Provide the [X, Y] coordinate of the cell's center where the given text is located.  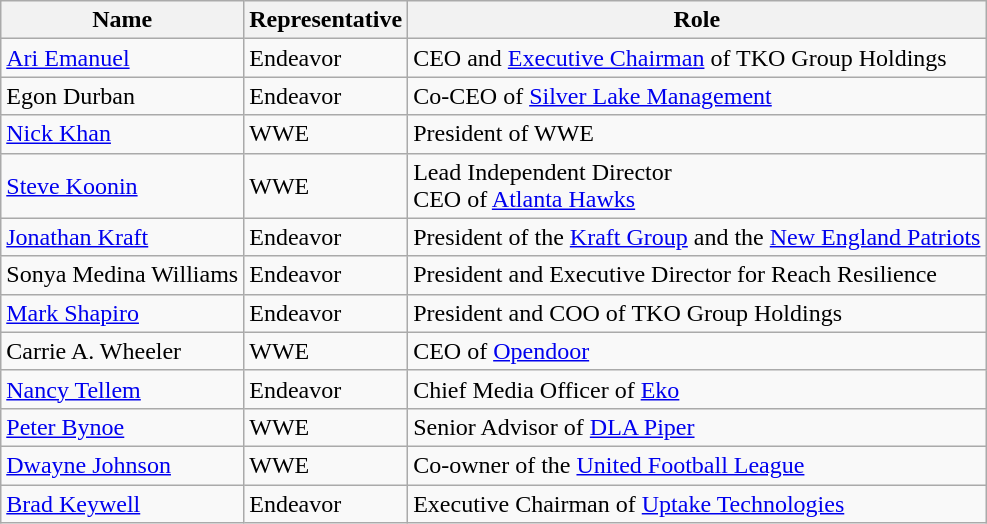
President and Executive Director for Reach Resilience [697, 275]
Mark Shapiro [122, 313]
Co-CEO of Silver Lake Management [697, 96]
Role [697, 20]
Lead Independent DirectorCEO of Atlanta Hawks [697, 186]
Name [122, 20]
Egon Durban [122, 96]
Chief Media Officer of Eko [697, 389]
Ari Emanuel [122, 58]
Jonathan Kraft [122, 237]
Brad Keywell [122, 503]
Nick Khan [122, 134]
CEO and Executive Chairman of TKO Group Holdings [697, 58]
President of WWE [697, 134]
CEO of Opendoor [697, 351]
Sonya Medina Williams [122, 275]
Peter Bynoe [122, 427]
Nancy Tellem [122, 389]
Co-owner of the United Football League [697, 465]
President of the Kraft Group and the New England Patriots [697, 237]
Carrie A. Wheeler [122, 351]
Senior Advisor of DLA Piper [697, 427]
Dwayne Johnson [122, 465]
Executive Chairman of Uptake Technologies [697, 503]
Representative [326, 20]
Steve Koonin [122, 186]
President and COO of TKO Group Holdings [697, 313]
